Provide the [X, Y] coordinate of the cell's center where the given text is located.  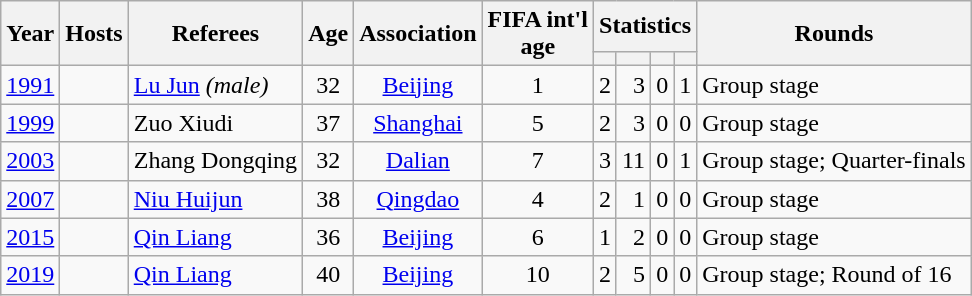
10 [538, 275]
38 [328, 199]
Hosts [94, 34]
2015 [30, 237]
Group stage; Round of 16 [834, 275]
1999 [30, 123]
Statistics [644, 26]
7 [538, 161]
37 [328, 123]
1991 [30, 85]
Shanghai [418, 123]
Association [418, 34]
36 [328, 237]
Qingdao [418, 199]
Zuo Xiudi [215, 123]
Lu Jun (male) [215, 85]
Niu Huijun [215, 199]
40 [328, 275]
Dalian [418, 161]
FIFA int'lage [538, 34]
Referees [215, 34]
Year [30, 34]
Age [328, 34]
Zhang Dongqing [215, 161]
2003 [30, 161]
6 [538, 237]
2007 [30, 199]
11 [633, 161]
Rounds [834, 34]
Group stage; Quarter-finals [834, 161]
4 [538, 199]
2019 [30, 275]
